Locate the cell with the specified text and output its [x, y] center coordinate. 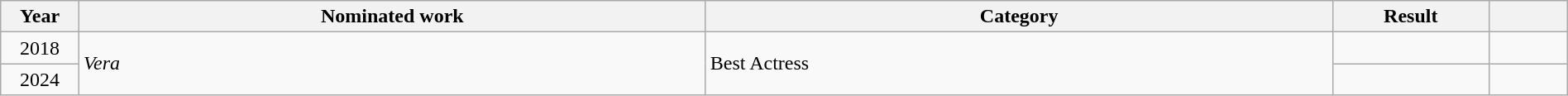
Year [40, 17]
Vera [392, 64]
2024 [40, 79]
Result [1411, 17]
2018 [40, 48]
Category [1019, 17]
Nominated work [392, 17]
Best Actress [1019, 64]
